Search for the cell housing the specified text and yield its [x, y] center coordinate. 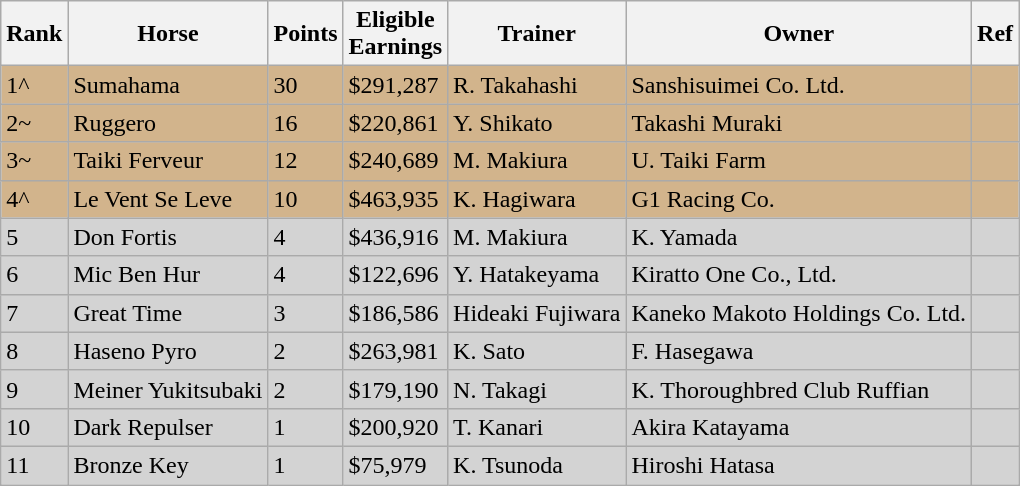
$291,287 [395, 85]
Meiner Yukitsubaki [168, 389]
K. Tsunoda [537, 465]
Takashi Muraki [799, 123]
Kiratto One Co., Ltd. [799, 275]
Points [306, 34]
EligibleEarnings [395, 34]
3~ [34, 161]
F. Hasegawa [799, 351]
K. Yamada [799, 237]
2~ [34, 123]
Haseno Pyro [168, 351]
Don Fortis [168, 237]
$179,190 [395, 389]
30 [306, 85]
Owner [799, 34]
$436,916 [395, 237]
4^ [34, 199]
K. Hagiwara [537, 199]
U. Taiki Farm [799, 161]
Hideaki Fujiwara [537, 313]
Bronze Key [168, 465]
$186,586 [395, 313]
R. Takahashi [537, 85]
K. Thoroughbred Club Ruffian [799, 389]
6 [34, 275]
$220,861 [395, 123]
Kaneko Makoto Holdings Co. Ltd. [799, 313]
11 [34, 465]
7 [34, 313]
Sanshisuimei Co. Ltd. [799, 85]
$463,935 [395, 199]
Rank [34, 34]
Ruggero [168, 123]
Hiroshi Hatasa [799, 465]
Trainer [537, 34]
$122,696 [395, 275]
1^ [34, 85]
Ref [996, 34]
Le Vent Se Leve [168, 199]
$263,981 [395, 351]
N. Takagi [537, 389]
12 [306, 161]
Y. Shikato [537, 123]
Sumahama [168, 85]
5 [34, 237]
3 [306, 313]
G1 Racing Co. [799, 199]
T. Kanari [537, 427]
16 [306, 123]
Dark Repulser [168, 427]
Y. Hatakeyama [537, 275]
$200,920 [395, 427]
Horse [168, 34]
$240,689 [395, 161]
$75,979 [395, 465]
8 [34, 351]
9 [34, 389]
K. Sato [537, 351]
Great Time [168, 313]
Mic Ben Hur [168, 275]
Taiki Ferveur [168, 161]
Akira Katayama [799, 427]
